Detect which cell encompasses the target text, then output its (X, Y) center coordinate. 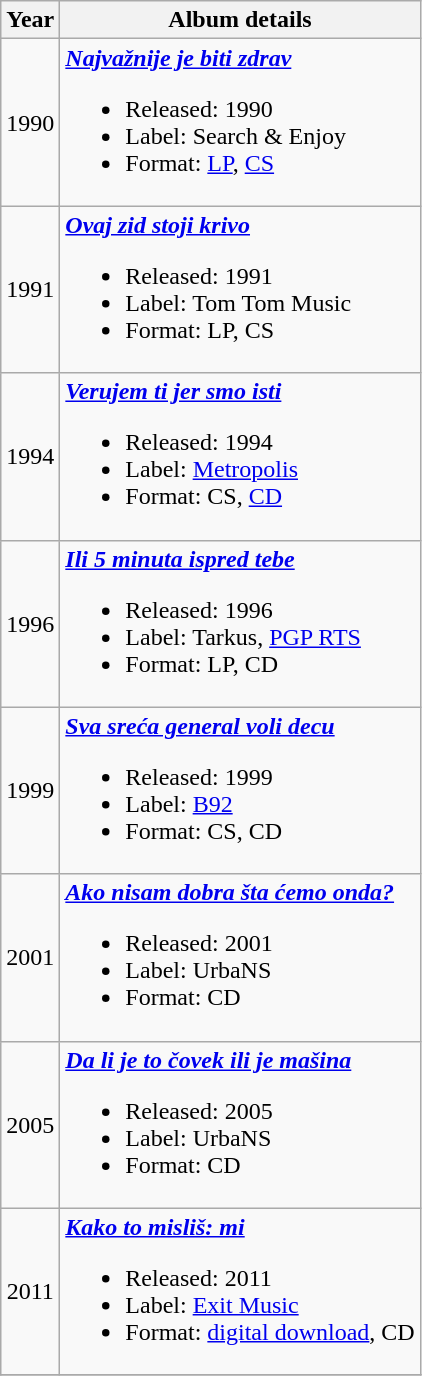
2001 (30, 958)
1991 (30, 290)
Verujem ti jer smo istiReleased: 1994Label: MetropolisFormat: CS, CD (240, 456)
Sva sreća general voli decuReleased: 1999Label: B92Format: CS, CD (240, 790)
Da li je to čovek ili je mašinaReleased: 2005Label: UrbaNSFormat: CD (240, 1124)
2005 (30, 1124)
Ako nisam dobra šta ćemo onda?Released: 2001Label: UrbaNSFormat: CD (240, 958)
Najvažnije je biti zdravReleased: 1990Label: Search & EnjoyFormat: LP, CS (240, 122)
1994 (30, 456)
2011 (30, 1292)
Kako to misliš: miReleased: 2011Label: Exit MusicFormat: digital download, CD (240, 1292)
1996 (30, 624)
1999 (30, 790)
Year (30, 20)
Ili 5 minuta ispred tebeReleased: 1996Label: Tarkus, PGP RTSFormat: LP, CD (240, 624)
Ovaj zid stoji krivoReleased: 1991Label: Tom Tom MusicFormat: LP, CS (240, 290)
1990 (30, 122)
Album details (240, 20)
